Scan for the cell matching the given text and deliver its (X, Y) coordinate at center. 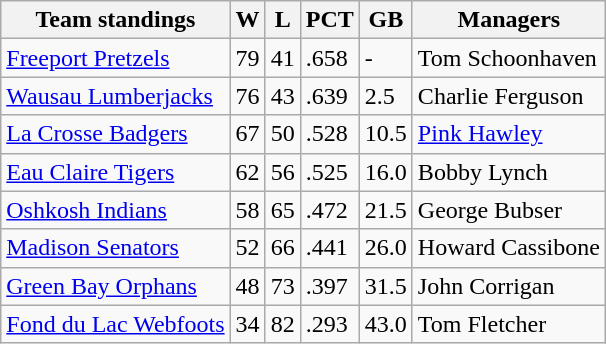
2.5 (386, 96)
.441 (330, 248)
66 (282, 248)
Wausau Lumberjacks (116, 96)
Howard Cassibone (508, 248)
41 (282, 58)
GB (386, 20)
W (248, 20)
21.5 (386, 210)
La Crosse Badgers (116, 134)
.293 (330, 324)
John Corrigan (508, 286)
Pink Hawley (508, 134)
Madison Senators (116, 248)
Charlie Ferguson (508, 96)
34 (248, 324)
.397 (330, 286)
Bobby Lynch (508, 172)
PCT (330, 20)
Oshkosh Indians (116, 210)
Green Bay Orphans (116, 286)
Tom Fletcher (508, 324)
82 (282, 324)
.639 (330, 96)
Freeport Pretzels (116, 58)
L (282, 20)
26.0 (386, 248)
.658 (330, 58)
48 (248, 286)
Eau Claire Tigers (116, 172)
43 (282, 96)
56 (282, 172)
16.0 (386, 172)
52 (248, 248)
73 (282, 286)
79 (248, 58)
58 (248, 210)
Managers (508, 20)
.525 (330, 172)
43.0 (386, 324)
31.5 (386, 286)
George Bubser (508, 210)
67 (248, 134)
Team standings (116, 20)
65 (282, 210)
.472 (330, 210)
10.5 (386, 134)
50 (282, 134)
62 (248, 172)
Tom Schoonhaven (508, 58)
- (386, 58)
Fond du Lac Webfoots (116, 324)
.528 (330, 134)
76 (248, 96)
